Output the (x, y) coordinate of the center of the cell containing the given text.  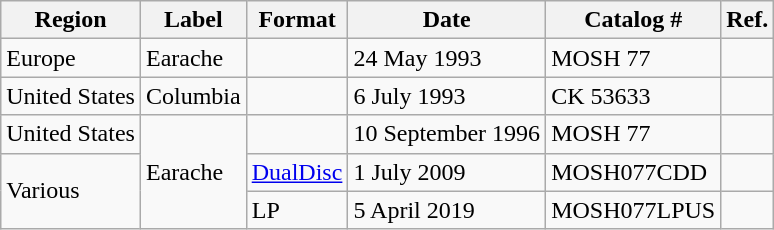
CK 53633 (634, 96)
MOSH077LPUS (634, 210)
Various (71, 191)
Ref. (748, 20)
6 July 1993 (447, 96)
5 April 2019 (447, 210)
LP (297, 210)
Columbia (193, 96)
Format (297, 20)
1 July 2009 (447, 172)
10 September 1996 (447, 134)
Date (447, 20)
MOSH077CDD (634, 172)
Europe (71, 58)
Catalog # (634, 20)
Label (193, 20)
24 May 1993 (447, 58)
Region (71, 20)
DualDisc (297, 172)
